Capture the cell that displays the provided text and extract its [x, y] central coordinate. 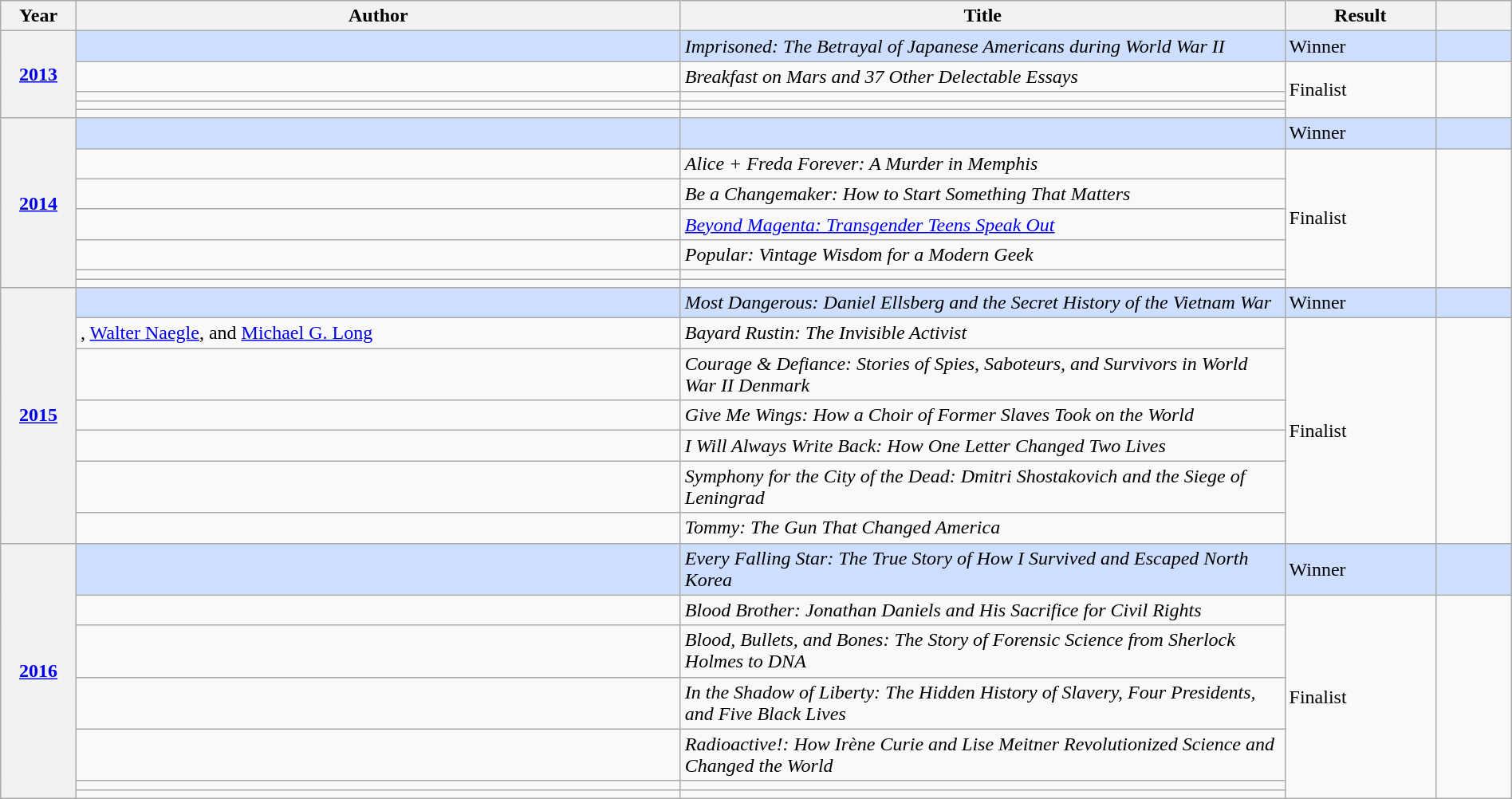
2016 [38, 671]
Beyond Magenta: Transgender Teens Speak Out [982, 224]
Symphony for the City of the Dead: Dmitri Shostakovich and the Siege of Leningrad [982, 486]
Alice + Freda Forever: A Murder in Memphis [982, 163]
2015 [38, 415]
Title [982, 16]
Author [378, 16]
Blood Brother: Jonathan Daniels and His Sacrifice for Civil Rights [982, 610]
Popular: Vintage Wisdom for a Modern Geek [982, 254]
Courage & Defiance: Stories of Spies, Saboteurs, and Survivors in World War II Denmark [982, 375]
2014 [38, 203]
Year [38, 16]
Breakfast on Mars and 37 Other Delectable Essays [982, 77]
Result [1360, 16]
Tommy: The Gun That Changed America [982, 528]
I Will Always Write Back: How One Letter Changed Two Lives [982, 446]
Every Falling Star: The True Story of How I Survived and Escaped North Korea [982, 569]
Bayard Rustin: The Invisible Activist [982, 333]
, Walter Naegle, and Michael G. Long [378, 333]
Give Me Wings: How a Choir of Former Slaves Took on the World [982, 415]
In the Shadow of Liberty: The Hidden History of Slavery, Four Presidents, and Five Black Lives [982, 703]
Imprisoned: The Betrayal of Japanese Americans during World War II [982, 46]
2013 [38, 75]
Blood, Bullets, and Bones: The Story of Forensic Science from Sherlock Holmes to DNA [982, 651]
Radioactive!: How Irène Curie and Lise Meitner Revolutionized Science and Changed the World [982, 754]
Most Dangerous: Daniel Ellsberg and the Secret History of the Vietnam War [982, 303]
Be a Changemaker: How to Start Something That Matters [982, 194]
